From the cell containing the given text, extract its center point as [X, Y] coordinate. 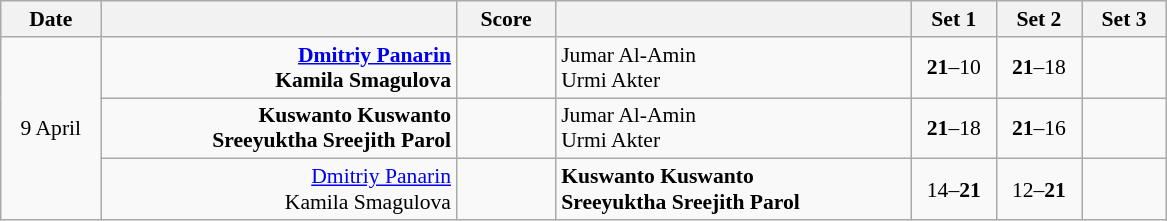
Set 3 [1124, 19]
Score [506, 19]
14–21 [954, 190]
Set 2 [1038, 19]
Date [51, 19]
12–21 [1038, 190]
21–10 [954, 68]
Set 1 [954, 19]
9 April [51, 128]
21–16 [1038, 128]
